Locate the cell with the specified text and output its (X, Y) center coordinate. 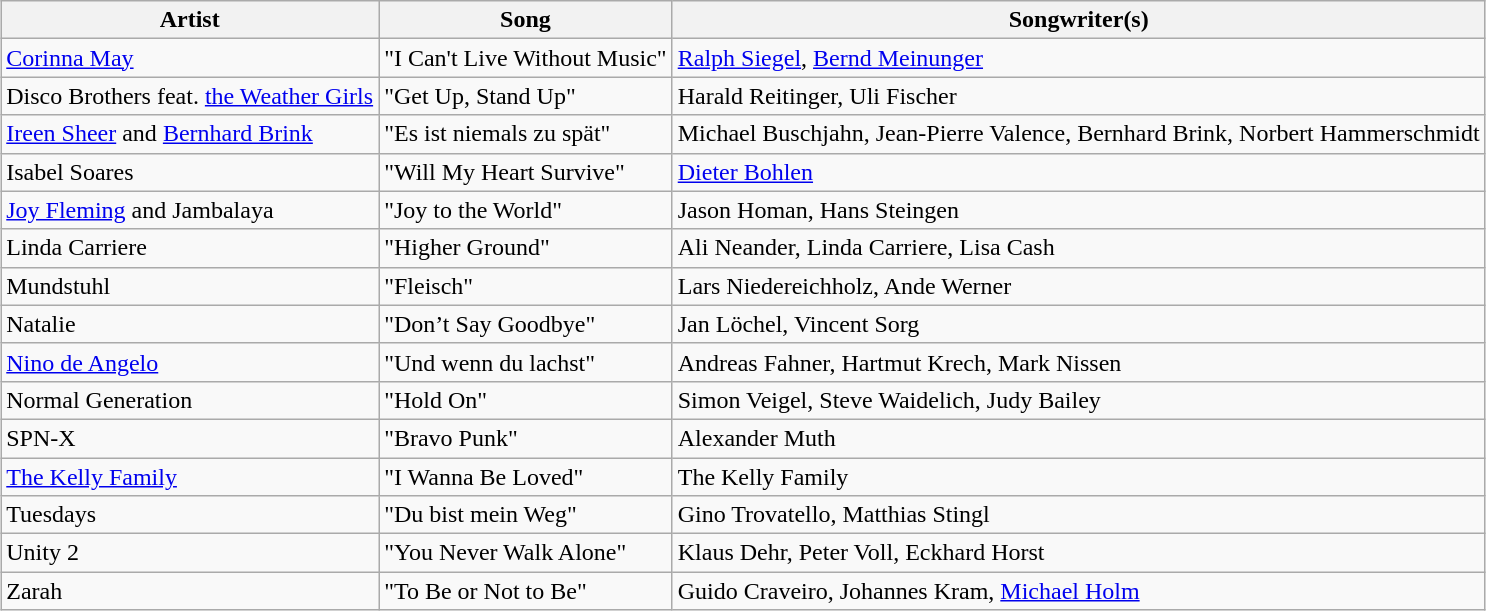
Mundstuhl (190, 286)
Zarah (190, 591)
Ali Neander, Linda Carriere, Lisa Cash (1078, 248)
"Hold On" (526, 400)
"Get Up, Stand Up" (526, 96)
Ireen Sheer and Bernhard Brink (190, 134)
Gino Trovatello, Matthias Stingl (1078, 515)
Joy Fleming and Jambalaya (190, 210)
"Don’t Say Goodbye" (526, 324)
Tuesdays (190, 515)
Disco Brothers feat. the Weather Girls (190, 96)
"Es ist niemals zu spät" (526, 134)
Linda Carriere (190, 248)
Natalie (190, 324)
"Higher Ground" (526, 248)
Nino de Angelo (190, 362)
Corinna May (190, 58)
Normal Generation (190, 400)
Jan Löchel, Vincent Sorg (1078, 324)
Alexander Muth (1078, 438)
Song (526, 20)
Simon Veigel, Steve Waidelich, Judy Bailey (1078, 400)
Ralph Siegel, Bernd Meinunger (1078, 58)
Andreas Fahner, Hartmut Krech, Mark Nissen (1078, 362)
"To Be or Not to Be" (526, 591)
"Joy to the World" (526, 210)
Harald Reitinger, Uli Fischer (1078, 96)
"You Never Walk Alone" (526, 553)
Jason Homan, Hans Steingen (1078, 210)
Lars Niedereichholz, Ande Werner (1078, 286)
Dieter Bohlen (1078, 172)
Klaus Dehr, Peter Voll, Eckhard Horst (1078, 553)
"Fleisch" (526, 286)
Artist (190, 20)
Guido Craveiro, Johannes Kram, Michael Holm (1078, 591)
"Will My Heart Survive" (526, 172)
"I Can't Live Without Music" (526, 58)
"Bravo Punk" (526, 438)
"Du bist mein Weg" (526, 515)
Unity 2 (190, 553)
Isabel Soares (190, 172)
"Und wenn du lachst" (526, 362)
Michael Buschjahn, Jean-Pierre Valence, Bernhard Brink, Norbert Hammerschmidt (1078, 134)
Songwriter(s) (1078, 20)
SPN-X (190, 438)
"I Wanna Be Loved" (526, 477)
